Provide the (x, y) coordinate of the cell's center where the given text is located.  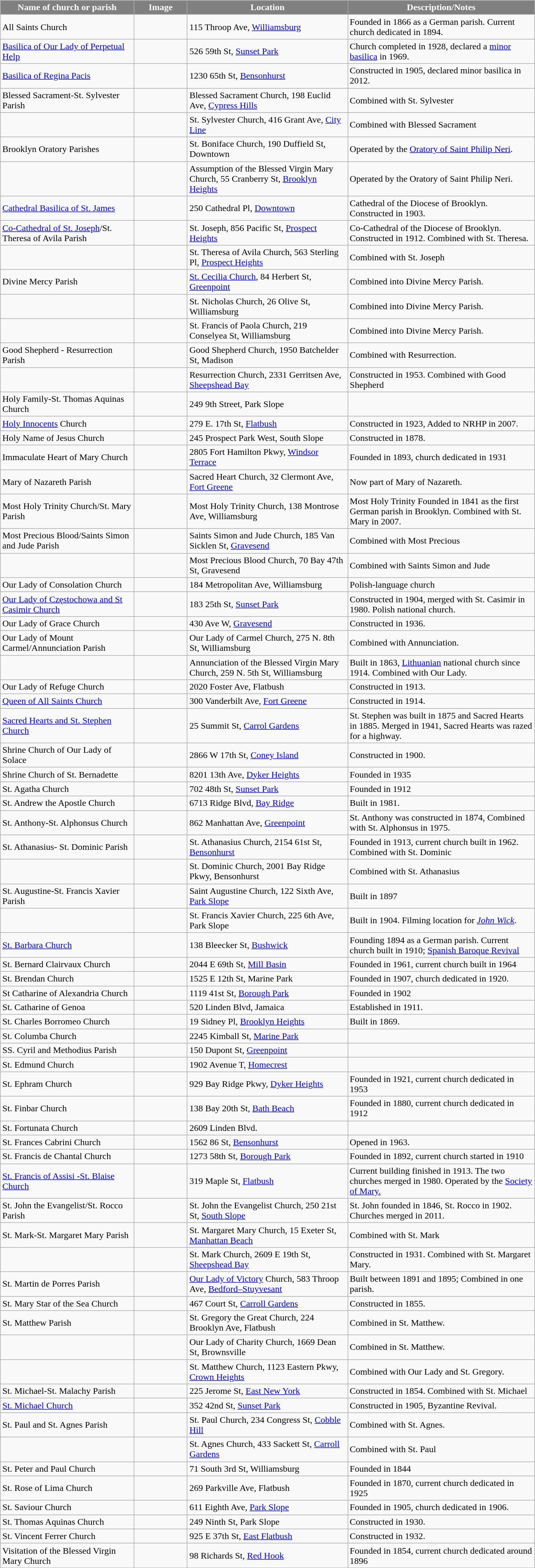
Our Lady of Carmel Church, 275 N. 8th St, Williamsburg (267, 643)
St. Charles Borromeo Church (67, 1022)
Combined with St. Mark (441, 1235)
Constructed in 1923, Added to NRHP in 2007. (441, 424)
1902 Avenue T, Homecrest (267, 1065)
St. Francis de Chantal Church (67, 1156)
467 Court St, Carroll Gardens (267, 1304)
Assumption of the Blessed Virgin Mary Church, 55 Cranberry St, Brooklyn Heights (267, 179)
Founded in 1913, current church built in 1962. Combined with St. Dominic (441, 847)
St. Saviour Church (67, 1507)
Constructed in 1953. Combined with Good Shepherd (441, 380)
Annunciation of the Blessed Virgin Mary Church, 259 N. 5th St, Williamsburg (267, 667)
Resurrection Church, 2331 Gerritsen Ave, Sheepshead Bay (267, 380)
Constructed in 1930. (441, 1522)
Blessed Sacrament-St. Sylvester Parish (67, 100)
138 Bleecker St, Bushwick (267, 945)
Most Precious Blood/Saints Simon and Jude Parish (67, 541)
Founding 1894 as a German parish. Current church built in 1910; Spanish Baroque Revival (441, 945)
Queen of All Saints Church (67, 701)
Good Shepherd Church, 1950 Batchelder St, Madison (267, 355)
St. Matthew Parish (67, 1323)
Constructed in 1855. (441, 1304)
1562 86 St, Bensonhurst (267, 1142)
Brooklyn Oratory Parishes (67, 149)
Our Lady of Grace Church (67, 623)
Holy Family-St. Thomas Aquinas Church (67, 404)
St. Augustine-St. Francis Xavier Parish (67, 896)
249 9th Street, Park Slope (267, 404)
St. Mark-St. Margaret Mary Parish (67, 1235)
Location (267, 8)
St. Barbara Church (67, 945)
Combined with St. Paul (441, 1449)
Constructed in 1932. (441, 1536)
Founded in 1921, current church dedicated in 1953 (441, 1084)
Our Lady of Refuge Church (67, 687)
225 Jerome St, East New York (267, 1391)
Blessed Sacrament Church, 198 Euclid Ave, Cypress Hills (267, 100)
St. Ephram Church (67, 1084)
2805 Fort Hamilton Pkwy, Windsor Terrace (267, 457)
Basilica of Regina Pacis (67, 76)
Founded in 1870, current church dedicated in 1925 (441, 1488)
Constructed in 1905, Byzantine Revival. (441, 1405)
St. Michael-St. Malachy Parish (67, 1391)
Polish-language church (441, 585)
184 Metropolitan Ave, Williamsburg (267, 585)
Founded in 1935 (441, 775)
Co-Cathedral of St. Joseph/St. Theresa of Avila Parish (67, 232)
1525 E 12th St, Marine Park (267, 978)
2044 E 69th St, Mill Basin (267, 964)
279 E. 17th St, Flatbush (267, 424)
183 25th St, Sunset Park (267, 604)
Holy Name of Jesus Church (67, 438)
Opened in 1963. (441, 1142)
Founded in 1912 (441, 789)
St. Paul Church, 234 Congress St, Cobble Hill (267, 1425)
St. Edmund Church (67, 1065)
St. Bernard Clairvaux Church (67, 964)
Mary of Nazareth Parish (67, 482)
2609 Linden Blvd. (267, 1128)
Constructed in 1936. (441, 623)
St. Joseph, 856 Pacific St, Prospect Heights (267, 232)
St. Dominic Church, 2001 Bay Ridge Pkwy, Bensonhurst (267, 871)
Most Holy Trinity Church/St. Mary Parish (67, 511)
6713 Ridge Blvd, Bay Ridge (267, 803)
Good Shepherd - Resurrection Parish (67, 355)
St. Paul and St. Agnes Parish (67, 1425)
St. Theresa of Avila Church, 563 Sterling Pl, Prospect Heights (267, 257)
1230 65th St, Bensonhurst (267, 76)
Cathedral Basilica of St. James (67, 208)
St. Mark Church, 2609 E 19th St, Sheepshead Bay (267, 1260)
St. Michael Church (67, 1405)
Built between 1891 and 1895; Combined in one parish. (441, 1284)
Combined with St. Sylvester (441, 100)
Combined with Blessed Sacrament (441, 125)
Founded in 1907, church dedicated in 1920. (441, 978)
Saints Simon and Jude Church, 185 Van Sicklen St, Gravesend (267, 541)
98 Richards St, Red Hook (267, 1555)
702 48th St, Sunset Park (267, 789)
Combined with Our Lady and St. Gregory. (441, 1372)
St. Columba Church (67, 1036)
Built in 1904. Filming location for John Wick. (441, 920)
St. Finbar Church (67, 1108)
19 Sidney Pl, Brooklyn Heights (267, 1022)
Most Holy Trinity Church, 138 Montrose Ave, Williamsburg (267, 511)
2245 Kimball St, Marine Park (267, 1036)
St. Athanasius- St. Dominic Parish (67, 847)
St. Catharine of Genoa (67, 1007)
245 Prospect Park West, South Slope (267, 438)
Combined with Saints Simon and Jude (441, 565)
Founded in 1892, current church started in 1910 (441, 1156)
St. Rose of Lima Church (67, 1488)
St. Francis of Assisi -St. Blaise Church (67, 1181)
St Catharine of Alexandria Church (67, 993)
St. Thomas Aquinas Church (67, 1522)
Image (161, 8)
St. John the Evangelist Church, 250 21st St, South Slope (267, 1211)
Description/Notes (441, 8)
St. Andrew the Apostle Church (67, 803)
St. John founded in 1846, St. Rocco in 1902. Churches merged in 2011. (441, 1211)
2020 Foster Ave, Flatbush (267, 687)
St. Margaret Mary Church, 15 Exeter St, Manhattan Beach (267, 1235)
319 Maple St, Flatbush (267, 1181)
Founded in 1905, church dedicated in 1906. (441, 1507)
Built in 1897 (441, 896)
Combined with Most Precious (441, 541)
Sacred Heart Church, 32 Clermont Ave, Fort Greene (267, 482)
Sacred Hearts and St. Stephen Church (67, 726)
430 Ave W, Gravesend (267, 623)
Church completed in 1928, declared a minor basilica in 1969. (441, 51)
Combined with St. Joseph (441, 257)
Our Lady of Charity Church, 1669 Dean St, Brownsville (267, 1348)
Constructed in 1878. (441, 438)
St. John the Evangelist/St. Rocco Parish (67, 1211)
Founded in 1893, church dedicated in 1931 (441, 457)
Constructed in 1914. (441, 701)
Built in 1863, Lithuanian national church since 1914. Combined with Our Lady. (441, 667)
Cathedral of the Diocese of Brooklyn. Constructed in 1903. (441, 208)
St. Stephen was built in 1875 and Sacred Hearts in 1885. Merged in 1941, Sacred Hearts was razed for a highway. (441, 726)
Co-Cathedral of the Diocese of Brooklyn. Constructed in 1912. Combined with St. Theresa. (441, 232)
St. Sylvester Church, 416 Grant Ave, City Line (267, 125)
2866 W 17th St, Coney Island (267, 755)
Constructed in 1905, declared minor basilica in 2012. (441, 76)
611 Eighth Ave, Park Slope (267, 1507)
Most Holy Trinity Founded in 1841 as the first German parish in Brooklyn. Combined with St. Mary in 2007. (441, 511)
St. Frances Cabrini Church (67, 1142)
Constructed in 1913. (441, 687)
St. Fortunata Church (67, 1128)
Our Lady of Victory Church, 583 Throop Ave, Bedford–Stuyvesant (267, 1284)
929 Bay Ridge Pkwy, Dyker Heights (267, 1084)
300 Vanderbilt Ave, Fort Greene (267, 701)
115 Throop Ave, Williamsburg (267, 27)
Our Lady of Mount Carmel/Annunciation Parish (67, 643)
Founded in 1961, current church built in 1964 (441, 964)
Our Lady of Częstochowa and St Casimir Church (67, 604)
25 Summit St, Carrol Gardens (267, 726)
St. Martin de Porres Parish (67, 1284)
269 Parkville Ave, Flatbush (267, 1488)
138 Bay 20th St, Bath Beach (267, 1108)
Immaculate Heart of Mary Church (67, 457)
Constructed in 1904, merged with St. Casimir in 1980. Polish national church. (441, 604)
Founded in 1866 as a German parish. Current church dedicated in 1894. (441, 27)
Combined with St. Agnes. (441, 1425)
Established in 1911. (441, 1007)
249 Ninth St, Park Slope (267, 1522)
St. Anthony-St. Alphonsus Church (67, 822)
St. Athanasius Church, 2154 61st St, Bensonhurst (267, 847)
250 Cathedral Pl, Downtown (267, 208)
Divine Mercy Parish (67, 281)
Most Precious Blood Church, 70 Bay 47th St, Gravesend (267, 565)
Built in 1869. (441, 1022)
Shrine Church of Our Lady of Solace (67, 755)
Constructed in 1931. Combined with St. Margaret Mary. (441, 1260)
352 42nd St, Sunset Park (267, 1405)
St. Nicholas Church, 26 Olive St, Williamsburg (267, 306)
925 E 37th St, East Flatbush (267, 1536)
St. Brendan Church (67, 978)
St. Agnes Church, 433 Sackett St, Carroll Gardens (267, 1449)
Built in 1981. (441, 803)
Combined with Annunciation. (441, 643)
Founded in 1880, current church dedicated in 1912 (441, 1108)
Our Lady of Consolation Church (67, 585)
St. Vincent Ferrer Church (67, 1536)
Saint Augustine Church, 122 Sixth Ave, Park Slope (267, 896)
Shrine Church of St. Bernadette (67, 775)
Founded in 1854, current church dedicated around 1896 (441, 1555)
St. Peter and Paul Church (67, 1469)
SS. Cyril and Methodius Parish (67, 1050)
St. Gregory the Great Church, 224 Brooklyn Ave, Flatbush (267, 1323)
Basilica of Our Lady of Perpetual Help (67, 51)
St. Anthony was constructed in 1874, Combined with St. Alphonsus in 1975. (441, 822)
Holy Innocents Church (67, 424)
Founded in 1844 (441, 1469)
Combined with Resurrection. (441, 355)
520 Linden Blvd, Jamaica (267, 1007)
St. Francis of Paola Church, 219 Conselyea St, Williamsburg (267, 331)
St. Francis Xavier Church, 225 6th Ave, Park Slope (267, 920)
Now part of Mary of Nazareth. (441, 482)
Constructed in 1854. Combined with St. Michael (441, 1391)
862 Manhattan Ave, Greenpoint (267, 822)
Visitation of the Blessed Virgin Mary Church (67, 1555)
St. Matthew Church, 1123 Eastern Pkwy, Crown Heights (267, 1372)
1119 41st St, Borough Park (267, 993)
8201 13th Ave, Dyker Heights (267, 775)
St. Agatha Church (67, 789)
St. Boniface Church, 190 Duffield St, Downtown (267, 149)
Constructed in 1900. (441, 755)
Combined with St. Athanasius (441, 871)
1273 58th St, Borough Park (267, 1156)
Name of church or parish (67, 8)
St. Cecilia Church, 84 Herbert St, Greenpoint (267, 281)
150 Dupont St, Greenpoint (267, 1050)
All Saints Church (67, 27)
71 South 3rd St, Williamsburg (267, 1469)
526 59th St, Sunset Park (267, 51)
St. Mary Star of the Sea Church (67, 1304)
Founded in 1902 (441, 993)
Current building finished in 1913. The two churches merged in 1980. Operated by the Society of Mary. (441, 1181)
